Extract the [x, y] coordinate from the center of the cell holding the provided text.  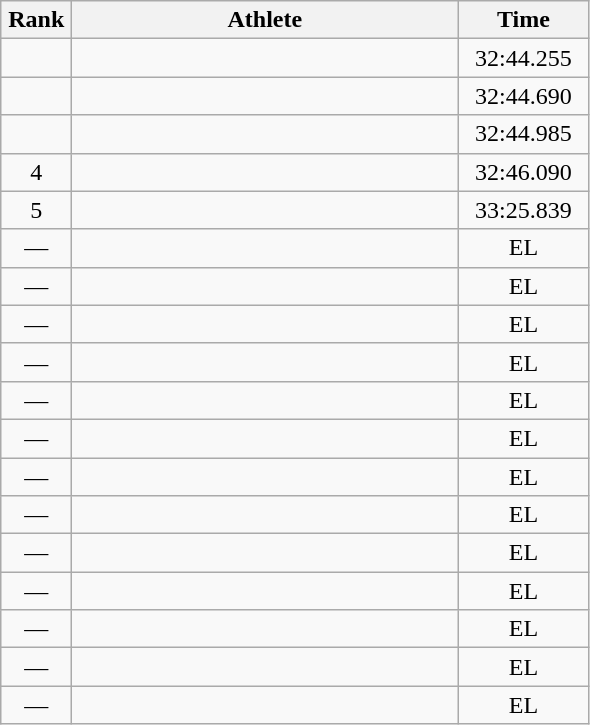
Rank [36, 20]
Time [524, 20]
4 [36, 172]
32:44.985 [524, 134]
Athlete [265, 20]
32:46.090 [524, 172]
33:25.839 [524, 210]
5 [36, 210]
32:44.690 [524, 96]
32:44.255 [524, 58]
